Return (X, Y) of the center of cell containing provided text 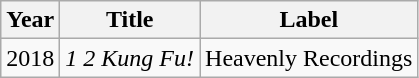
Label (309, 20)
1 2 Kung Fu! (130, 58)
Heavenly Recordings (309, 58)
Year (30, 20)
2018 (30, 58)
Title (130, 20)
